Locate the cell with the specified text and output its [x, y] center coordinate. 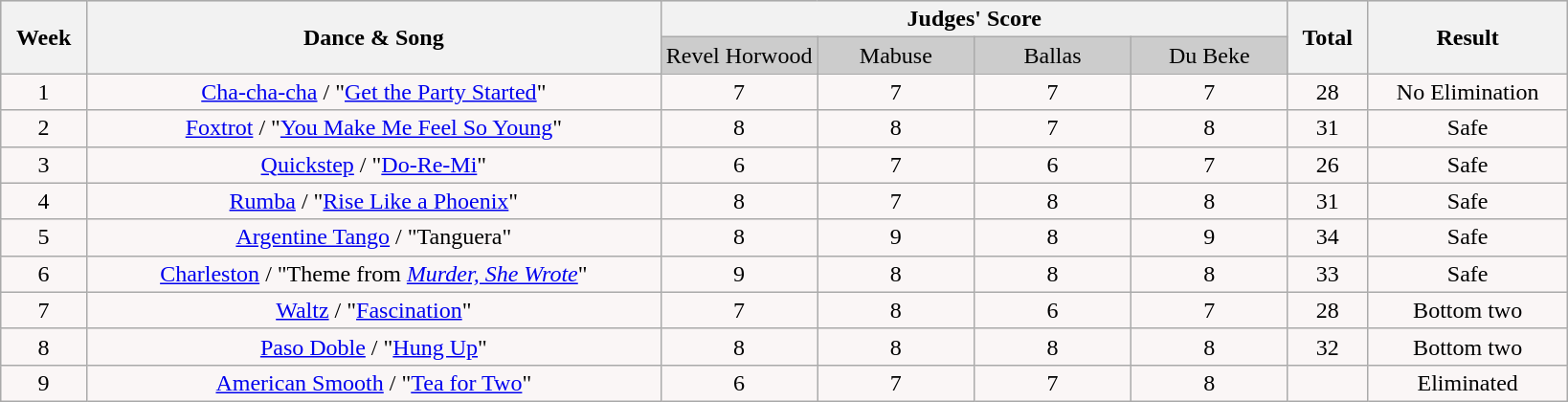
Mabuse [896, 56]
Rumba / "Rise Like a Phoenix" [373, 201]
Result [1467, 37]
Cha-cha-cha / "Get the Party Started" [373, 92]
Du Beke [1209, 56]
American Smooth / "Tea for Two" [373, 383]
26 [1327, 165]
Judges' Score [974, 19]
4 [44, 201]
1 [44, 92]
Total [1327, 37]
No Elimination [1467, 92]
2 [44, 128]
Quickstep / "Do-Re-Mi" [373, 165]
34 [1327, 237]
Dance & Song [373, 37]
32 [1327, 346]
33 [1327, 274]
Revel Horwood [739, 56]
Ballas [1053, 56]
Waltz / "Fascination" [373, 310]
Paso Doble / "Hung Up" [373, 346]
Eliminated [1467, 383]
Charleston / "Theme from Murder, She Wrote" [373, 274]
5 [44, 237]
Foxtrot / "You Make Me Feel So Young" [373, 128]
3 [44, 165]
Week [44, 37]
Argentine Tango / "Tanguera" [373, 237]
